Output the (x, y) coordinate of the center of the cell containing the given text.  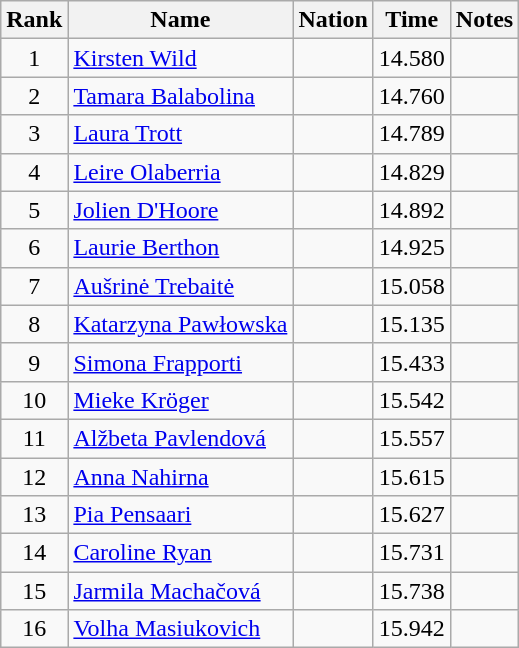
Rank (34, 20)
Nation (333, 20)
15.731 (412, 553)
15.627 (412, 515)
15 (34, 591)
14 (34, 553)
14.580 (412, 58)
Laurie Berthon (180, 248)
15.058 (412, 286)
15.738 (412, 591)
3 (34, 134)
Name (180, 20)
14.829 (412, 172)
Kirsten Wild (180, 58)
Time (412, 20)
Anna Nahirna (180, 477)
15.942 (412, 629)
14.760 (412, 96)
5 (34, 210)
Laura Trott (180, 134)
16 (34, 629)
Simona Frapporti (180, 362)
Caroline Ryan (180, 553)
8 (34, 324)
15.615 (412, 477)
15.557 (412, 438)
Aušrinė Trebaitė (180, 286)
11 (34, 438)
1 (34, 58)
4 (34, 172)
Katarzyna Pawłowska (180, 324)
Jarmila Machačová (180, 591)
Alžbeta Pavlendová (180, 438)
Jolien D'Hoore (180, 210)
2 (34, 96)
Notes (484, 20)
Leire Olaberria (180, 172)
14.925 (412, 248)
6 (34, 248)
12 (34, 477)
9 (34, 362)
10 (34, 400)
15.542 (412, 400)
Volha Masiukovich (180, 629)
14.789 (412, 134)
15.433 (412, 362)
Tamara Balabolina (180, 96)
15.135 (412, 324)
Mieke Kröger (180, 400)
Pia Pensaari (180, 515)
7 (34, 286)
14.892 (412, 210)
13 (34, 515)
